Extract the [X, Y] coordinate from the center of the cell holding the provided text.  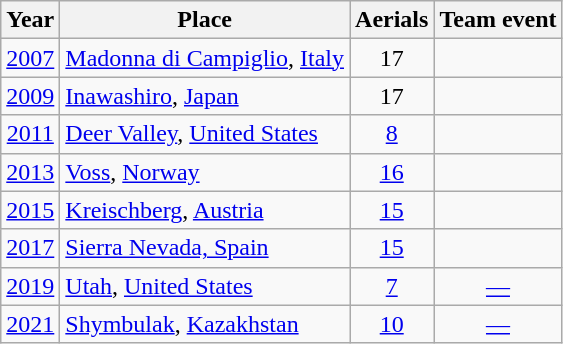
2011 [30, 134]
Utah, United States [205, 286]
Inawashiro, Japan [205, 96]
Kreischberg, Austria [205, 210]
2013 [30, 172]
Aerials [392, 20]
2009 [30, 96]
2015 [30, 210]
7 [392, 286]
2019 [30, 286]
10 [392, 324]
Team event [498, 20]
Madonna di Campiglio, Italy [205, 58]
Sierra Nevada, Spain [205, 248]
8 [392, 134]
Voss, Norway [205, 172]
Shymbulak, Kazakhstan [205, 324]
Deer Valley, United States [205, 134]
2007 [30, 58]
2021 [30, 324]
16 [392, 172]
2017 [30, 248]
Place [205, 20]
Year [30, 20]
